Detect which cell encompasses the target text, then output its (X, Y) center coordinate. 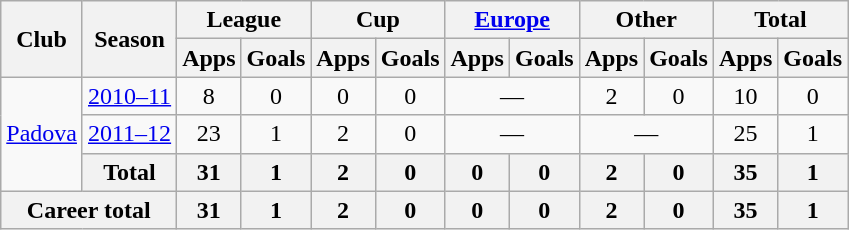
2010–11 (129, 96)
Career total (89, 210)
8 (209, 96)
League (244, 20)
Europe (512, 20)
Season (129, 39)
23 (209, 134)
10 (745, 96)
2011–12 (129, 134)
Other (646, 20)
Padova (42, 134)
25 (745, 134)
Club (42, 39)
Cup (378, 20)
